Return the (X, Y) coordinate for the center point of the cell that contains the specified text.  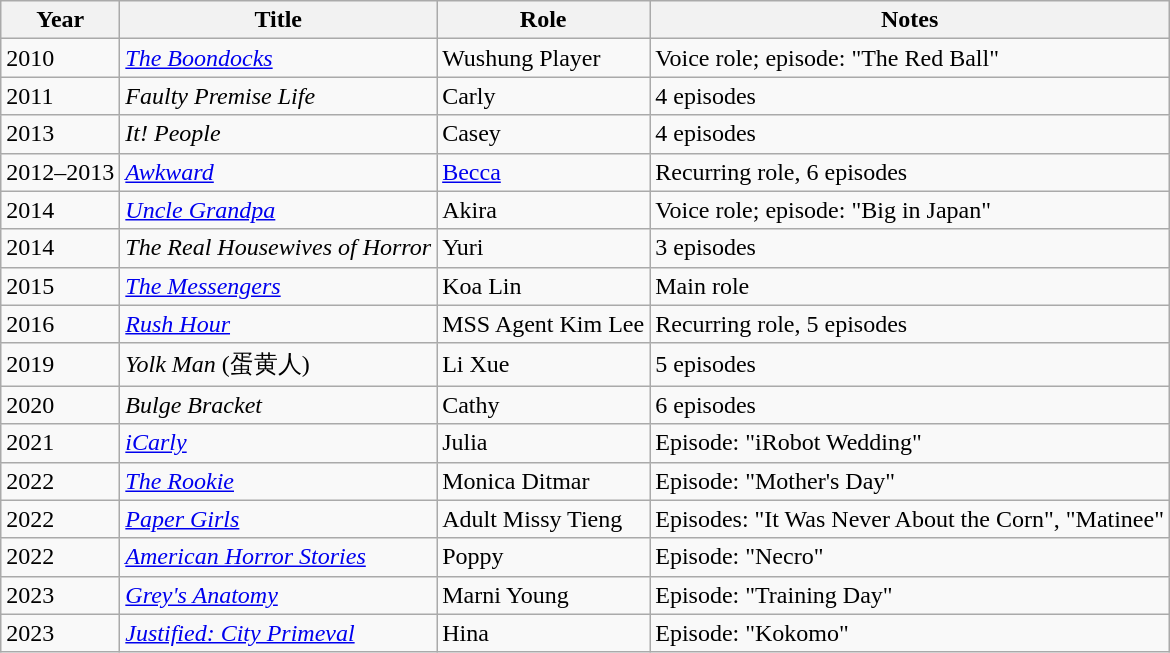
2012–2013 (60, 172)
Yolk Man (蛋黄人) (278, 364)
Julia (544, 443)
iCarly (278, 443)
Recurring role, 5 episodes (910, 324)
Paper Girls (278, 519)
Role (544, 20)
Justified: City Primeval (278, 633)
Grey's Anatomy (278, 595)
The Real Housewives of Horror (278, 248)
2020 (60, 405)
Voice role; episode: "Big in Japan" (910, 210)
2016 (60, 324)
Year (60, 20)
Bulge Bracket (278, 405)
Wushung Player (544, 58)
Episode: "Necro" (910, 557)
2021 (60, 443)
Monica Ditmar (544, 481)
Notes (910, 20)
5 episodes (910, 364)
Hina (544, 633)
Koa Lin (544, 286)
6 episodes (910, 405)
2011 (60, 96)
Li Xue (544, 364)
Adult Missy Tieng (544, 519)
Faulty Premise Life (278, 96)
The Rookie (278, 481)
3 episodes (910, 248)
Carly (544, 96)
Akira (544, 210)
Episode: "iRobot Wedding" (910, 443)
Becca (544, 172)
Uncle Grandpa (278, 210)
The Boondocks (278, 58)
Poppy (544, 557)
2015 (60, 286)
Episodes: "It Was Never About the Corn", "Matinee" (910, 519)
Marni Young (544, 595)
Voice role; episode: "The Red Ball" (910, 58)
The Messengers (278, 286)
Recurring role, 6 episodes (910, 172)
Episode: "Kokomo" (910, 633)
Yuri (544, 248)
2010 (60, 58)
2019 (60, 364)
Awkward (278, 172)
MSS Agent Kim Lee (544, 324)
Title (278, 20)
American Horror Stories (278, 557)
Episode: "Mother's Day" (910, 481)
Episode: "Training Day" (910, 595)
Cathy (544, 405)
Casey (544, 134)
Main role (910, 286)
Rush Hour (278, 324)
It! People (278, 134)
2013 (60, 134)
